Output the [X, Y] coordinate of the center of the cell containing the given text.  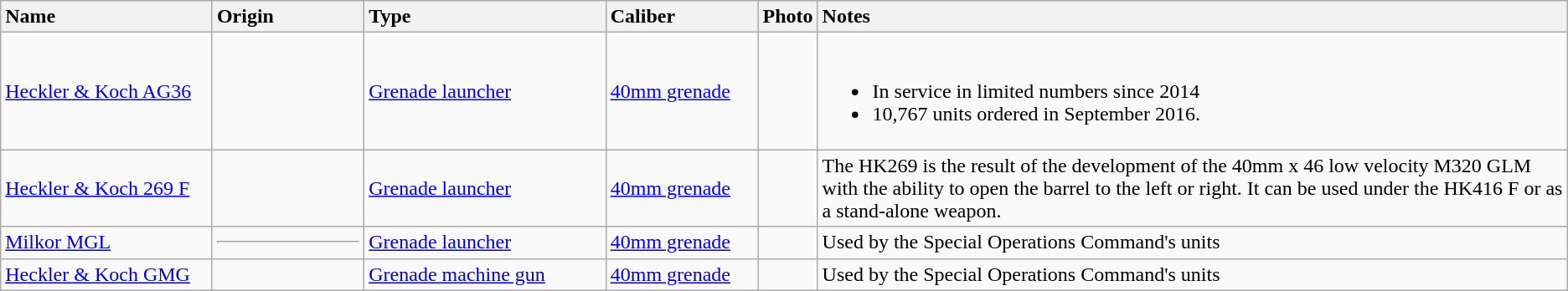
Photo [787, 17]
Name [107, 17]
Heckler & Koch 269 F [107, 188]
Grenade machine gun [485, 274]
Origin [288, 17]
Type [485, 17]
Heckler & Koch AG36 [107, 91]
Milkor MGL [107, 242]
Heckler & Koch GMG [107, 274]
Caliber [682, 17]
In service in limited numbers since 201410,767 units ordered in September 2016. [1193, 91]
Notes [1193, 17]
